Return the [X, Y] coordinate for the center point of the cell that contains the specified text.  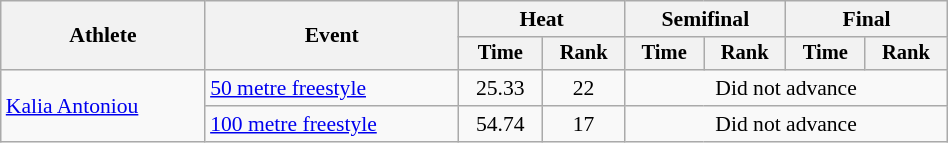
Kalia Antoniou [103, 106]
25.33 [500, 88]
17 [583, 124]
22 [583, 88]
Semifinal [706, 19]
Final [866, 19]
54.74 [500, 124]
Athlete [103, 36]
Heat [542, 19]
Event [332, 36]
100 metre freestyle [332, 124]
50 metre freestyle [332, 88]
